Find where the given text appears and provide that cell's center as [X, Y] coordinate. 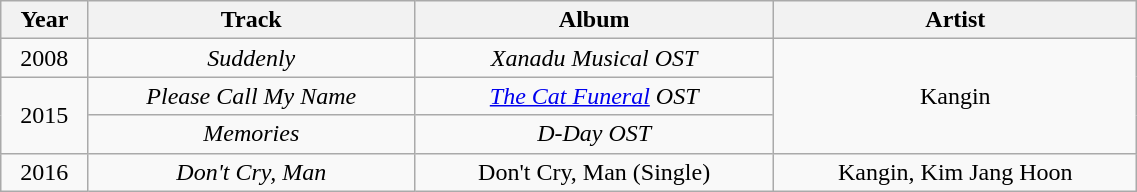
2016 [44, 172]
Don't Cry, Man [252, 172]
Artist [956, 20]
Xanadu Musical OST [594, 58]
Kangin [956, 96]
Don't Cry, Man (Single) [594, 172]
The Cat Funeral OST [594, 96]
2015 [44, 115]
Album [594, 20]
Kangin, Kim Jang Hoon [956, 172]
Memories [252, 134]
Please Call My Name [252, 96]
2008 [44, 58]
Track [252, 20]
Year [44, 20]
D-Day OST [594, 134]
Suddenly [252, 58]
